For the text-containing cell, return its midpoint in [X, Y] coordinate format. 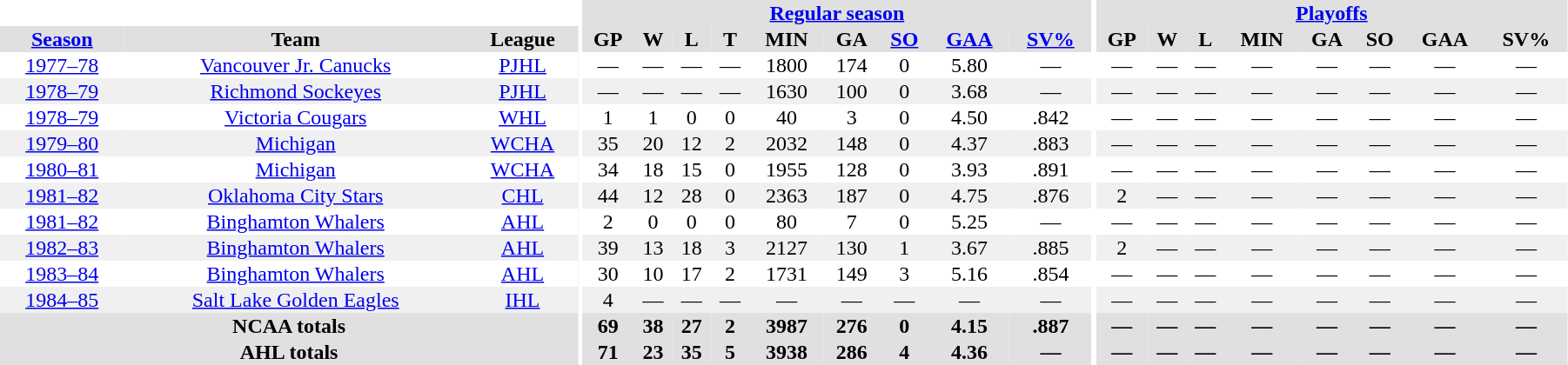
1982–83 [62, 248]
5 [730, 352]
4.50 [969, 117]
3.93 [969, 169]
17 [692, 274]
286 [852, 352]
148 [852, 143]
WHL [522, 117]
.883 [1050, 143]
.887 [1050, 326]
CHL [522, 196]
38 [653, 326]
7 [852, 222]
44 [607, 196]
1983–84 [62, 274]
.891 [1050, 169]
Salt Lake Golden Eagles [295, 300]
23 [653, 352]
3.67 [969, 248]
4.36 [969, 352]
128 [852, 169]
174 [852, 65]
Oklahoma City Stars [295, 196]
130 [852, 248]
13 [653, 248]
1980–81 [62, 169]
Season [62, 39]
2127 [787, 248]
34 [607, 169]
4.15 [969, 326]
71 [607, 352]
Richmond Sockeyes [295, 91]
40 [787, 117]
Vancouver Jr. Canucks [295, 65]
39 [607, 248]
.842 [1050, 117]
187 [852, 196]
15 [692, 169]
3987 [787, 326]
30 [607, 274]
2363 [787, 196]
10 [653, 274]
276 [852, 326]
2032 [787, 143]
.885 [1050, 248]
4.75 [969, 196]
3938 [787, 352]
Playoffs [1332, 13]
Victoria Cougars [295, 117]
1977–78 [62, 65]
Regular season [837, 13]
League [522, 39]
5.16 [969, 274]
1630 [787, 91]
IHL [522, 300]
4.37 [969, 143]
.876 [1050, 196]
5.25 [969, 222]
1979–80 [62, 143]
69 [607, 326]
149 [852, 274]
80 [787, 222]
20 [653, 143]
28 [692, 196]
100 [852, 91]
.854 [1050, 274]
1984–85 [62, 300]
Team [295, 39]
5.80 [969, 65]
3.68 [969, 91]
1800 [787, 65]
27 [692, 326]
T [730, 39]
AHL totals [289, 352]
1731 [787, 274]
NCAA totals [289, 326]
1955 [787, 169]
